Find where the given text appears and provide that cell's center as (X, Y) coordinate. 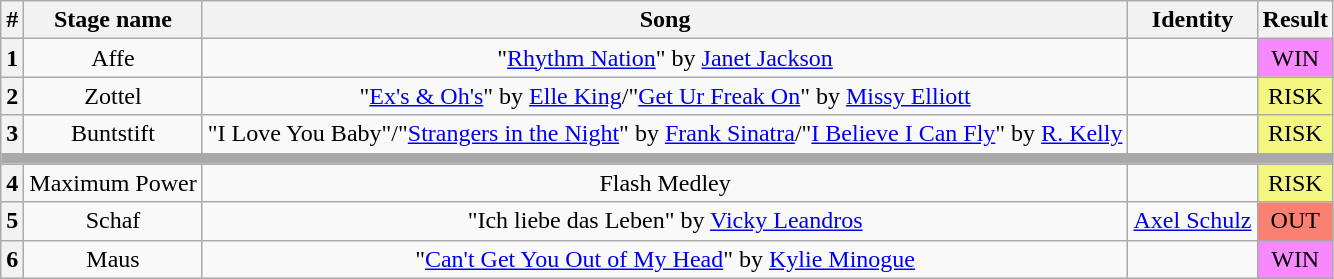
Affe (113, 58)
3 (12, 134)
"Rhythm Nation" by Janet Jackson (665, 58)
Axel Schulz (1192, 221)
"Ich liebe das Leben" by Vicky Leandros (665, 221)
Song (665, 20)
2 (12, 96)
Buntstift (113, 134)
Result (1295, 20)
Identity (1192, 20)
Schaf (113, 221)
1 (12, 58)
6 (12, 259)
Maximum Power (113, 183)
Maus (113, 259)
"Can't Get You Out of My Head" by Kylie Minogue (665, 259)
OUT (1295, 221)
"Ex's & Oh's" by Elle King/"Get Ur Freak On" by Missy Elliott (665, 96)
Stage name (113, 20)
Flash Medley (665, 183)
4 (12, 183)
"I Love You Baby"/"Strangers in the Night" by Frank Sinatra/"I Believe I Can Fly" by R. Kelly (665, 134)
# (12, 20)
Zottel (113, 96)
5 (12, 221)
